Search for the cell housing the specified text and yield its (X, Y) center coordinate. 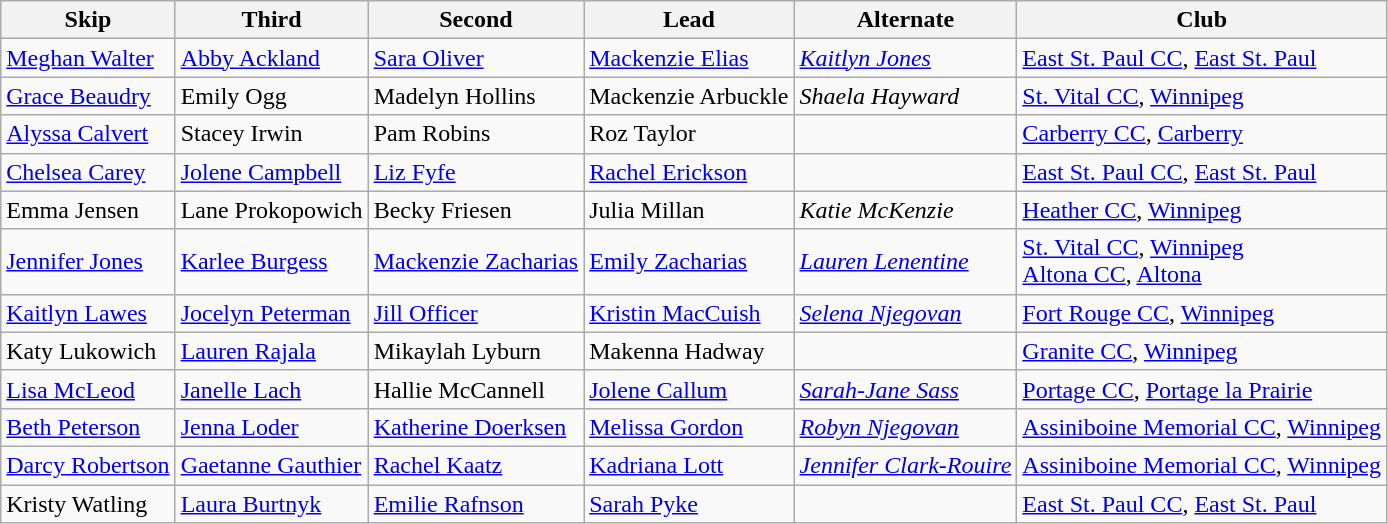
Club (1202, 20)
Jill Officer (476, 313)
Karlee Burgess (272, 262)
Rachel Kaatz (476, 465)
Portage CC, Portage la Prairie (1202, 389)
Jolene Campbell (272, 172)
Chelsea Carey (88, 172)
Meghan Walter (88, 58)
Sarah-Jane Sass (906, 389)
Emilie Rafnson (476, 503)
Janelle Lach (272, 389)
Kaitlyn Jones (906, 58)
Sara Oliver (476, 58)
Rachel Erickson (689, 172)
Grace Beaudry (88, 96)
Katy Lukowich (88, 351)
Shaela Hayward (906, 96)
Katherine Doerksen (476, 427)
Lead (689, 20)
Jennifer Clark-Rouire (906, 465)
Mackenzie Zacharias (476, 262)
Mackenzie Arbuckle (689, 96)
Roz Taylor (689, 134)
Mackenzie Elias (689, 58)
Julia Millan (689, 210)
Third (272, 20)
Selena Njegovan (906, 313)
Alyssa Calvert (88, 134)
Lane Prokopowich (272, 210)
Liz Fyfe (476, 172)
Granite CC, Winnipeg (1202, 351)
Stacey Irwin (272, 134)
Abby Ackland (272, 58)
St. Vital CC, Winnipeg Altona CC, Altona (1202, 262)
Darcy Robertson (88, 465)
Jocelyn Peterman (272, 313)
Pam Robins (476, 134)
Jennifer Jones (88, 262)
Alternate (906, 20)
Second (476, 20)
Jenna Loder (272, 427)
Carberry CC, Carberry (1202, 134)
Lauren Lenentine (906, 262)
Skip (88, 20)
Laura Burtnyk (272, 503)
Emma Jensen (88, 210)
Katie McKenzie (906, 210)
Kristin MacCuish (689, 313)
Melissa Gordon (689, 427)
Gaetanne Gauthier (272, 465)
St. Vital CC, Winnipeg (1202, 96)
Hallie McCannell (476, 389)
Jolene Callum (689, 389)
Kaitlyn Lawes (88, 313)
Heather CC, Winnipeg (1202, 210)
Makenna Hadway (689, 351)
Emily Zacharias (689, 262)
Becky Friesen (476, 210)
Beth Peterson (88, 427)
Kristy Watling (88, 503)
Emily Ogg (272, 96)
Madelyn Hollins (476, 96)
Mikaylah Lyburn (476, 351)
Lauren Rajala (272, 351)
Robyn Njegovan (906, 427)
Sarah Pyke (689, 503)
Fort Rouge CC, Winnipeg (1202, 313)
Lisa McLeod (88, 389)
Kadriana Lott (689, 465)
